Search for the cell housing the specified text and yield its [X, Y] center coordinate. 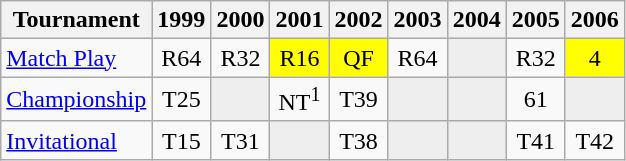
1999 [182, 20]
2001 [300, 20]
R16 [300, 58]
61 [536, 100]
2004 [476, 20]
2002 [358, 20]
2003 [418, 20]
QF [358, 58]
T42 [594, 140]
T41 [536, 140]
Invitational [76, 140]
Championship [76, 100]
T38 [358, 140]
Tournament [76, 20]
NT1 [300, 100]
T39 [358, 100]
T25 [182, 100]
2005 [536, 20]
2000 [240, 20]
T15 [182, 140]
T31 [240, 140]
4 [594, 58]
Match Play [76, 58]
2006 [594, 20]
